Provide the (X, Y) coordinate of the cell's center where the given text is located.  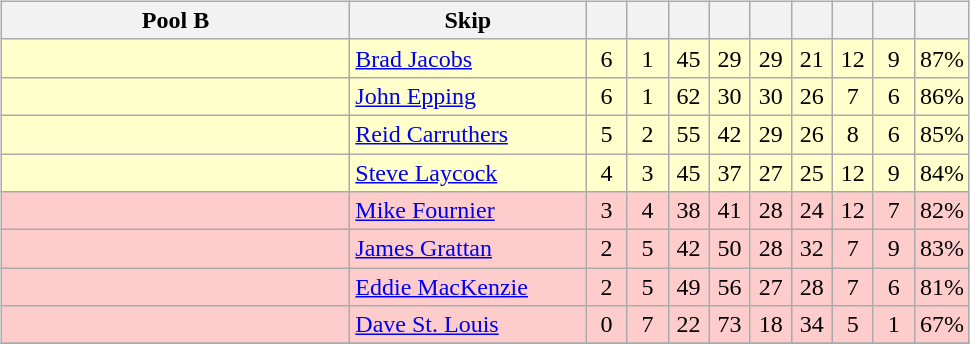
8 (852, 134)
32 (812, 249)
Reid Carruthers (468, 134)
Dave St. Louis (468, 325)
John Epping (468, 96)
25 (812, 173)
73 (730, 325)
50 (730, 249)
67% (942, 325)
49 (688, 287)
Skip (468, 20)
85% (942, 134)
21 (812, 58)
83% (942, 249)
Brad Jacobs (468, 58)
84% (942, 173)
82% (942, 211)
Mike Fournier (468, 211)
87% (942, 58)
37 (730, 173)
18 (770, 325)
24 (812, 211)
0 (606, 325)
56 (730, 287)
34 (812, 325)
41 (730, 211)
Eddie MacKenzie (468, 287)
62 (688, 96)
Pool B (176, 20)
James Grattan (468, 249)
55 (688, 134)
22 (688, 325)
Steve Laycock (468, 173)
86% (942, 96)
81% (942, 287)
38 (688, 211)
